Return the [X, Y] coordinate for the center point of the cell that contains the specified text.  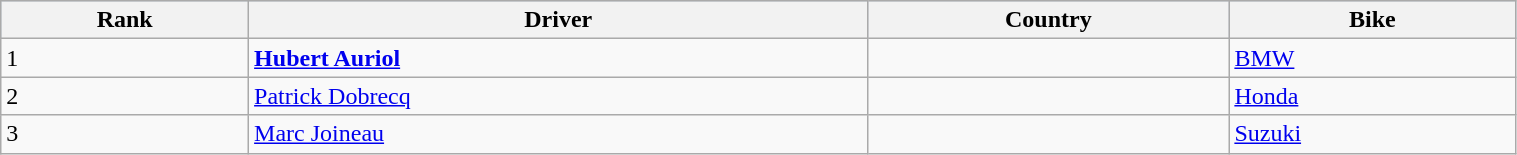
1 [125, 58]
Country [1048, 20]
Rank [125, 20]
Honda [1372, 96]
3 [125, 134]
Bike [1372, 20]
2 [125, 96]
Driver [558, 20]
Patrick Dobrecq [558, 96]
Marc Joineau [558, 134]
Hubert Auriol [558, 58]
BMW [1372, 58]
Suzuki [1372, 134]
